Search for the cell housing the specified text and yield its [X, Y] center coordinate. 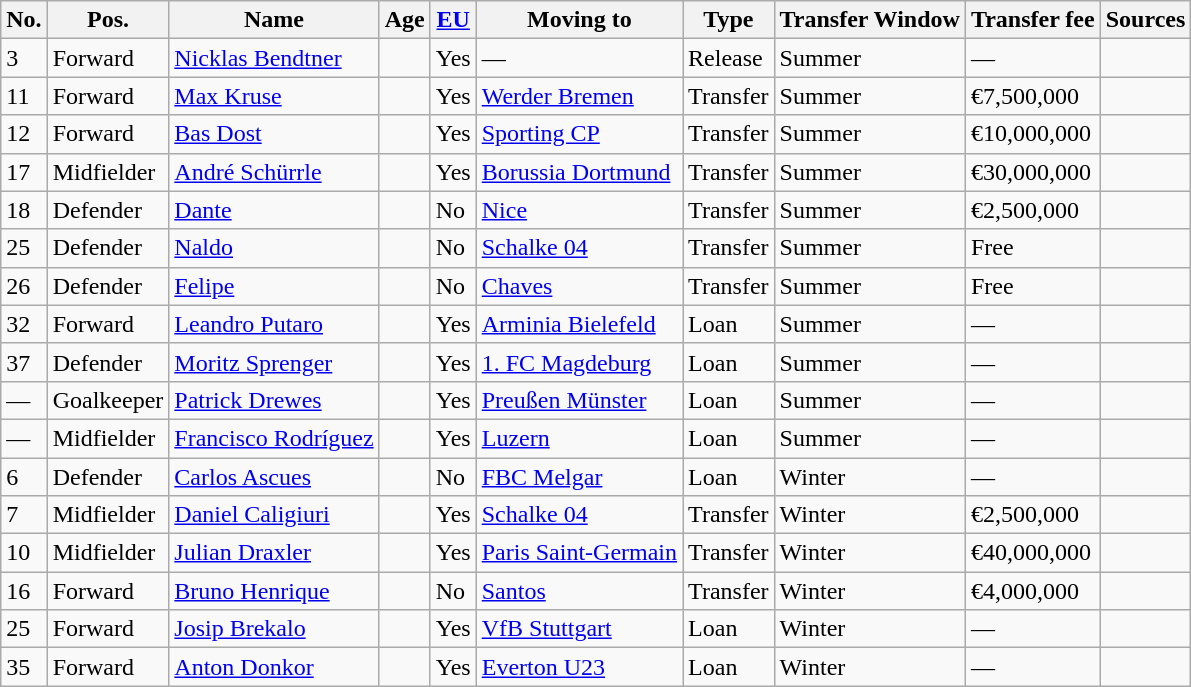
35 [24, 667]
€40,000,000 [1032, 553]
Transfer fee [1032, 20]
Moritz Sprenger [274, 362]
Borussia Dortmund [579, 172]
32 [24, 324]
Transfer Window [870, 20]
André Schürrle [274, 172]
26 [24, 286]
Daniel Caligiuri [274, 515]
Goalkeeper [108, 400]
Nicklas Bendtner [274, 58]
VfB Stuttgart [579, 629]
Julian Draxler [274, 553]
Sporting CP [579, 134]
Dante [274, 210]
EU [453, 20]
Moving to [579, 20]
Francisco Rodríguez [274, 438]
Paris Saint-Germain [579, 553]
Leandro Putaro [274, 324]
6 [24, 477]
€4,000,000 [1032, 591]
Santos [579, 591]
Arminia Bielefeld [579, 324]
16 [24, 591]
Type [729, 20]
Release [729, 58]
Josip Brekalo [274, 629]
10 [24, 553]
Bruno Henrique [274, 591]
FBC Melgar [579, 477]
11 [24, 96]
Luzern [579, 438]
€7,500,000 [1032, 96]
37 [24, 362]
Naldo [274, 248]
17 [24, 172]
Carlos Ascues [274, 477]
Max Kruse [274, 96]
No. [24, 20]
Sources [1146, 20]
Bas Dost [274, 134]
€10,000,000 [1032, 134]
12 [24, 134]
Pos. [108, 20]
Patrick Drewes [274, 400]
Everton U23 [579, 667]
Nice [579, 210]
Anton Donkor [274, 667]
1. FC Magdeburg [579, 362]
Name [274, 20]
7 [24, 515]
€30,000,000 [1032, 172]
Werder Bremen [579, 96]
Preußen Münster [579, 400]
Felipe [274, 286]
3 [24, 58]
Chaves [579, 286]
18 [24, 210]
Age [404, 20]
